For the text-containing cell, return its midpoint in [X, Y] coordinate format. 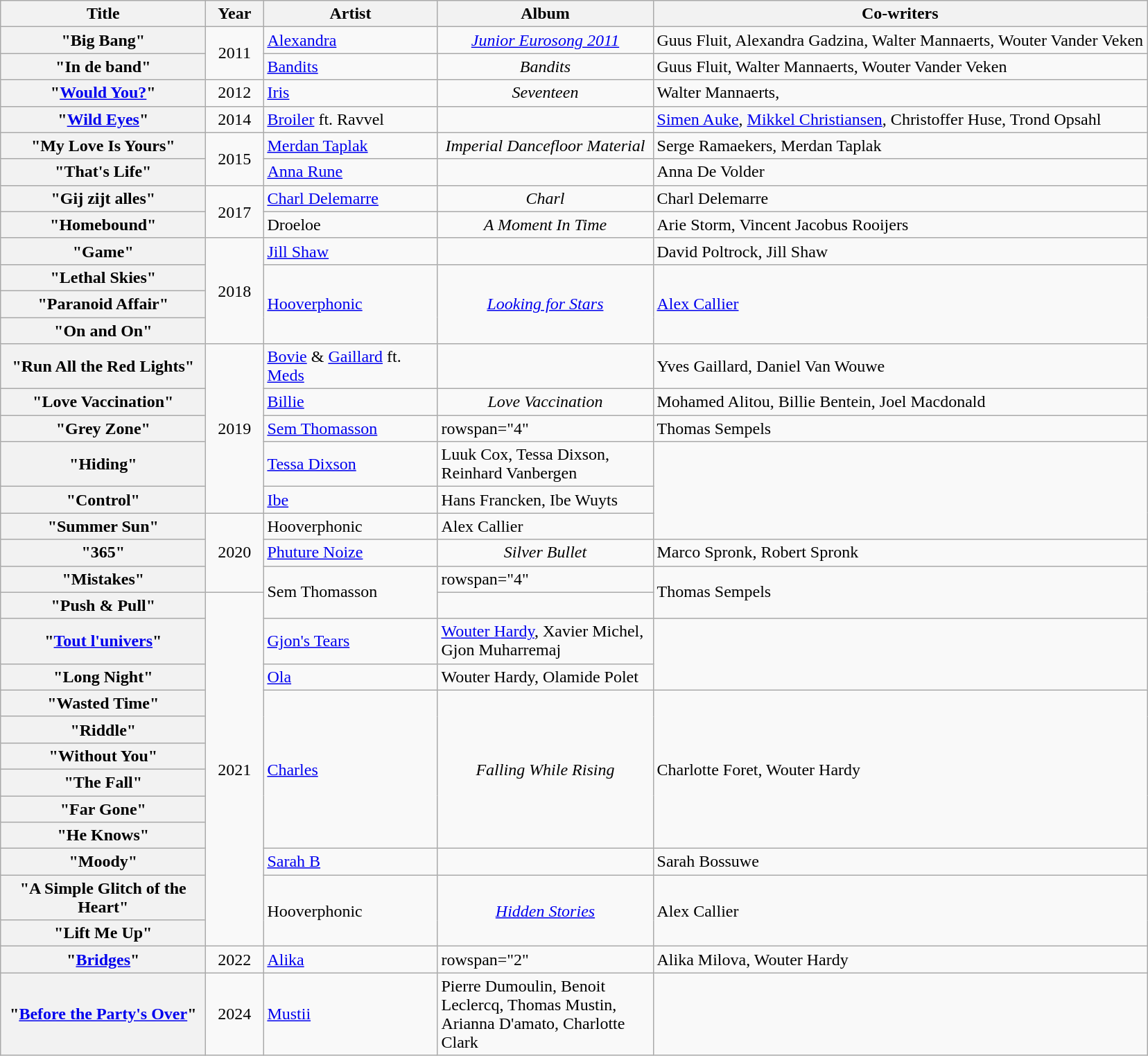
"My Love Is Yours" [103, 146]
Junior Eurosong 2011 [545, 40]
Imperial Dancefloor Material [545, 146]
Love Vaccination [545, 402]
2011 [234, 53]
Looking for Stars [545, 304]
Hans Francken, Ibe Wuyts [545, 500]
"Moody" [103, 862]
"365" [103, 553]
"Before the Party's Over" [103, 1014]
Silver Bullet [545, 553]
Billie [351, 402]
Gjon's Tears [351, 641]
Broiler ft. Ravvel [351, 119]
"Love Vaccination" [103, 402]
2022 [234, 960]
2012 [234, 93]
"Long Night" [103, 677]
Bovie & Gaillard ft. Meds [351, 366]
"Would You?" [103, 93]
"Summer Sun" [103, 526]
Luuk Cox, Tessa Dixson, Reinhard Vanbergen [545, 465]
Ola [351, 677]
"Grey Zone" [103, 429]
2021 [234, 770]
"Game" [103, 251]
"Big Bang" [103, 40]
Simen Auke, Mikkel Christiansen, Christoffer Huse, Trond Opsahl [900, 119]
Guus Fluit, Walter Mannaerts, Wouter Vander Veken [900, 67]
Hidden Stories [545, 911]
Mohamed Alitou, Billie Bentein, Joel Macdonald [900, 402]
2020 [234, 553]
"Riddle" [103, 729]
"Run All the Red Lights" [103, 366]
2018 [234, 291]
David Poltrock, Jill Shaw [900, 251]
Droeloe [351, 225]
2019 [234, 429]
Arie Storm, Vincent Jacobus Rooijers [900, 225]
Tessa Dixson [351, 465]
Wouter Hardy, Olamide Polet [545, 677]
"Gij zijt alles" [103, 198]
Album [545, 14]
"In de band" [103, 67]
"On and On" [103, 331]
Falling While Rising [545, 769]
2017 [234, 211]
"Push & Pull" [103, 605]
"Wasted Time" [103, 703]
Charles [351, 769]
Year [234, 14]
A Moment In Time [545, 225]
"Hiding" [103, 465]
Marco Spronk, Robert Spronk [900, 553]
"Far Gone" [103, 809]
Yves Gaillard, Daniel Van Wouwe [900, 366]
"Wild Eyes" [103, 119]
Sarah B [351, 862]
"Without You" [103, 756]
Mustii [351, 1014]
"Bridges" [103, 960]
Guus Fluit, Alexandra Gadzina, Walter Mannaerts, Wouter Vander Veken [900, 40]
2015 [234, 159]
Anna De Volder [900, 172]
Title [103, 14]
"A Simple Glitch of the Heart" [103, 897]
"The Fall" [103, 782]
Charl [545, 198]
Co-writers [900, 14]
Artist [351, 14]
"He Knows" [103, 836]
Wouter Hardy, Xavier Michel, Gjon Muharremaj [545, 641]
"Mistakes" [103, 579]
Serge Ramaekers, Merdan Taplak [900, 146]
Iris [351, 93]
"Tout l'univers" [103, 641]
"That's Life" [103, 172]
Seventeen [545, 93]
Phuture Noize [351, 553]
Alika Milova, Wouter Hardy [900, 960]
"Paranoid Affair" [103, 304]
Ibe [351, 500]
Alika [351, 960]
Merdan Taplak [351, 146]
Charlotte Foret, Wouter Hardy [900, 769]
"Control" [103, 500]
2024 [234, 1014]
Jill Shaw [351, 251]
rowspan="2" [545, 960]
Anna Rune [351, 172]
2014 [234, 119]
"Lethal Skies" [103, 277]
Alexandra [351, 40]
"Homebound" [103, 225]
Sarah Bossuwe [900, 862]
Walter Mannaerts, [900, 93]
"Lift Me Up" [103, 933]
Pierre Dumoulin, Benoit Leclercq, Thomas Mustin, Arianna D'amato, Charlotte Clark [545, 1014]
